For the text-containing cell, return its midpoint in [x, y] coordinate format. 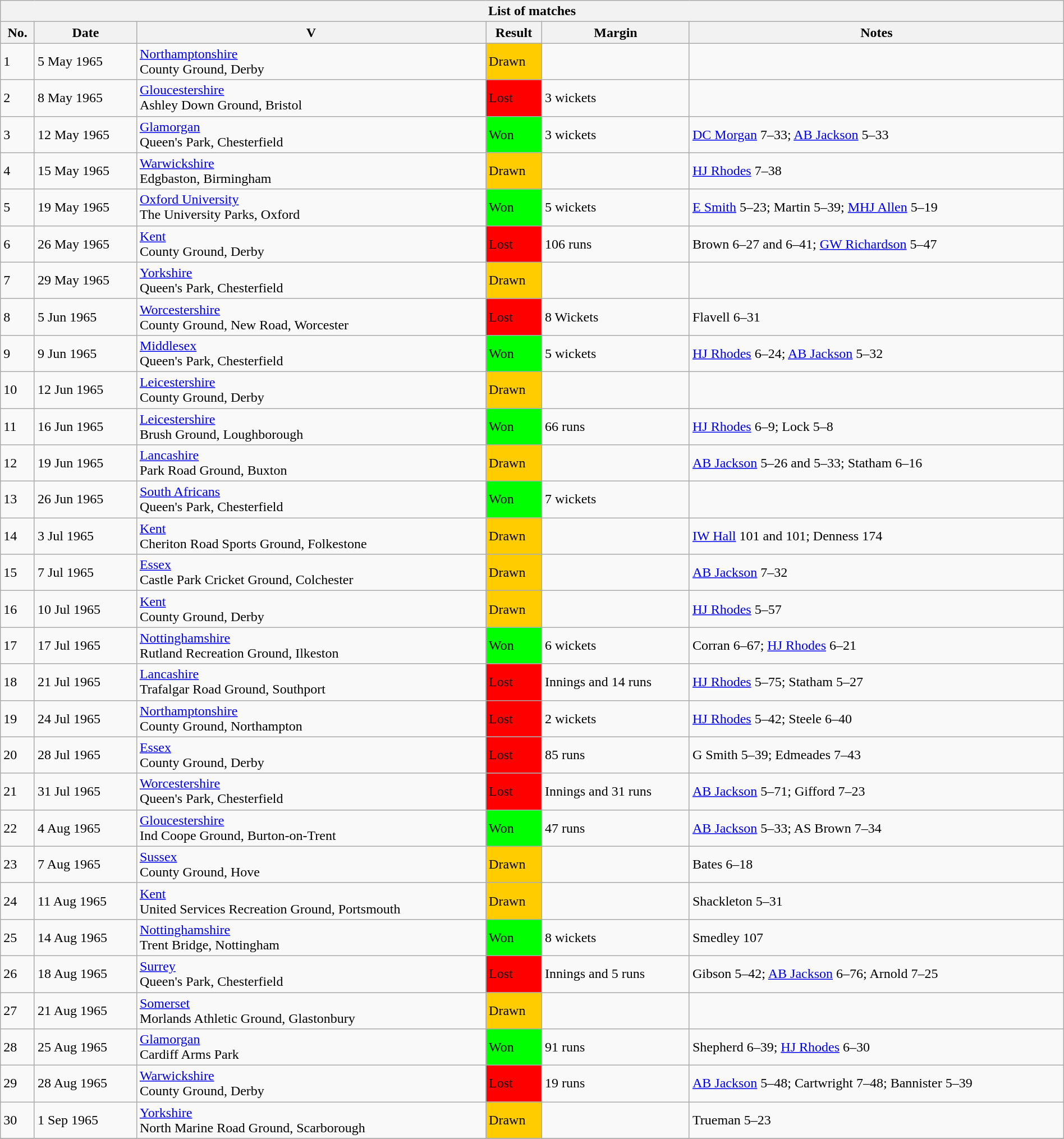
HJ Rhodes 5–57 [877, 609]
19 Jun 1965 [85, 463]
8 [18, 316]
8 Wickets [615, 316]
V [311, 33]
Warwickshire Edgbaston, Birmingham [311, 171]
Sussex County Ground, Hove [311, 864]
Gloucestershire Ashley Down Ground, Bristol [311, 98]
30 [18, 1120]
9 Jun 1965 [85, 353]
Innings and 31 runs [615, 791]
List of matches [532, 11]
8 May 1965 [85, 98]
19 [18, 718]
Northamptonshire County Ground, Northampton [311, 718]
16 Jun 1965 [85, 426]
HJ Rhodes 5–42; Steele 6–40 [877, 718]
25 Aug 1965 [85, 1047]
27 [18, 1010]
85 runs [615, 755]
11 [18, 426]
Shepherd 6–39; HJ Rhodes 6–30 [877, 1047]
28 Jul 1965 [85, 755]
Gloucestershire Ind Coope Ground, Burton-on-Trent [311, 828]
Kent United Services Recreation Ground, Portsmouth [311, 901]
Somerset Morlands Athletic Ground, Glastonbury [311, 1010]
1 [18, 62]
Result [514, 33]
Margin [615, 33]
Corran 6–67; HJ Rhodes 6–21 [877, 645]
23 [18, 864]
9 [18, 353]
13 [18, 499]
AB Jackson 5–26 and 5–33; Statham 6–16 [877, 463]
Worcestershire County Ground, New Road, Worcester [311, 316]
4 [18, 171]
2 [18, 98]
26 May 1965 [85, 244]
26 Jun 1965 [85, 499]
HJ Rhodes 7–38 [877, 171]
24 Jul 1965 [85, 718]
18 Aug 1965 [85, 974]
10 [18, 389]
Yorkshire Queen's Park, Chesterfield [311, 281]
14 Aug 1965 [85, 937]
Lancashire Trafalgar Road Ground, Southport [311, 682]
47 runs [615, 828]
Smedley 107 [877, 937]
AB Jackson 5–33; AS Brown 7–34 [877, 828]
Innings and 14 runs [615, 682]
31 Jul 1965 [85, 791]
Innings and 5 runs [615, 974]
Kent Cheriton Road Sports Ground, Folkestone [311, 536]
7 Aug 1965 [85, 864]
14 [18, 536]
Trueman 5–23 [877, 1120]
Flavell 6–31 [877, 316]
106 runs [615, 244]
AB Jackson 7–32 [877, 572]
10 Jul 1965 [85, 609]
20 [18, 755]
21 [18, 791]
South Africans Queen's Park, Chesterfield [311, 499]
Leicestershire County Ground, Derby [311, 389]
Glamorgan Cardiff Arms Park [311, 1047]
IW Hall 101 and 101; Denness 174 [877, 536]
5 Jun 1965 [85, 316]
Middlesex Queen's Park, Chesterfield [311, 353]
6 [18, 244]
11 Aug 1965 [85, 901]
66 runs [615, 426]
Oxford University The University Parks, Oxford [311, 208]
5 May 1965 [85, 62]
1 Sep 1965 [85, 1120]
Warwickshire County Ground, Derby [311, 1084]
18 [18, 682]
AB Jackson 5–48; Cartwright 7–48; Bannister 5–39 [877, 1084]
Northamptonshire County Ground, Derby [311, 62]
12 Jun 1965 [85, 389]
29 May 1965 [85, 281]
Shackleton 5–31 [877, 901]
8 wickets [615, 937]
HJ Rhodes 6–24; AB Jackson 5–32 [877, 353]
6 wickets [615, 645]
19 runs [615, 1084]
7 Jul 1965 [85, 572]
Nottinghamshire Rutland Recreation Ground, Ilkeston [311, 645]
12 May 1965 [85, 135]
91 runs [615, 1047]
21 Jul 1965 [85, 682]
G Smith 5–39; Edmeades 7–43 [877, 755]
Notes [877, 33]
Surrey Queen's Park, Chesterfield [311, 974]
19 May 1965 [85, 208]
Essex County Ground, Derby [311, 755]
3 [18, 135]
28 [18, 1047]
22 [18, 828]
2 wickets [615, 718]
29 [18, 1084]
26 [18, 974]
16 [18, 609]
7 wickets [615, 499]
Lancashire Park Road Ground, Buxton [311, 463]
3 Jul 1965 [85, 536]
Leicestershire Brush Ground, Loughborough [311, 426]
21 Aug 1965 [85, 1010]
15 [18, 572]
17 [18, 645]
Gibson 5–42; AB Jackson 6–76; Arnold 7–25 [877, 974]
DC Morgan 7–33; AB Jackson 5–33 [877, 135]
25 [18, 937]
Bates 6–18 [877, 864]
Glamorgan Queen's Park, Chesterfield [311, 135]
Worcestershire Queen's Park, Chesterfield [311, 791]
28 Aug 1965 [85, 1084]
Essex Castle Park Cricket Ground, Colchester [311, 572]
AB Jackson 5–71; Gifford 7–23 [877, 791]
E Smith 5–23; Martin 5–39; MHJ Allen 5–19 [877, 208]
12 [18, 463]
Nottinghamshire Trent Bridge, Nottingham [311, 937]
Brown 6–27 and 6–41; GW Richardson 5–47 [877, 244]
No. [18, 33]
Date [85, 33]
HJ Rhodes 6–9; Lock 5–8 [877, 426]
15 May 1965 [85, 171]
4 Aug 1965 [85, 828]
17 Jul 1965 [85, 645]
HJ Rhodes 5–75; Statham 5–27 [877, 682]
5 [18, 208]
24 [18, 901]
7 [18, 281]
Yorkshire North Marine Road Ground, Scarborough [311, 1120]
